Return [x, y] of the center of cell containing provided text 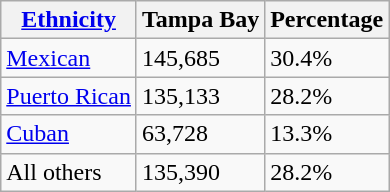
Tampa Bay [200, 20]
Mexican [69, 58]
30.4% [327, 58]
135,133 [200, 96]
All others [69, 172]
135,390 [200, 172]
63,728 [200, 134]
Ethnicity [69, 20]
Percentage [327, 20]
145,685 [200, 58]
13.3% [327, 134]
Puerto Rican [69, 96]
Cuban [69, 134]
